Search for the cell housing the specified text and yield its [X, Y] center coordinate. 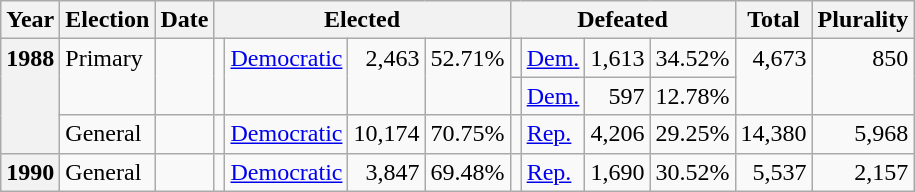
5,537 [774, 172]
34.52% [692, 58]
2,463 [386, 77]
Elected [362, 20]
12.78% [692, 96]
Date [184, 20]
4,206 [618, 134]
10,174 [386, 134]
70.75% [468, 134]
14,380 [774, 134]
Total [774, 20]
29.25% [692, 134]
1988 [30, 96]
4,673 [774, 77]
5,968 [863, 134]
1,690 [618, 172]
2,157 [863, 172]
597 [618, 96]
Defeated [622, 20]
30.52% [692, 172]
52.71% [468, 77]
Plurality [863, 20]
Year [30, 20]
69.48% [468, 172]
Primary [108, 77]
3,847 [386, 172]
1,613 [618, 58]
850 [863, 77]
Election [108, 20]
1990 [30, 172]
